From the cell containing the given text, extract its center point as (x, y) coordinate. 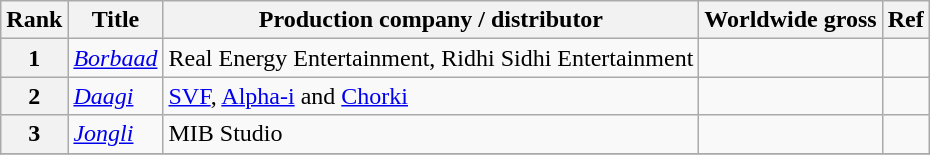
2 (34, 96)
Production company / distributor (431, 20)
MIB Studio (431, 134)
1 (34, 58)
Daagi (116, 96)
Jongli (116, 134)
Real Energy Entertainment, Ridhi Sidhi Entertainment (431, 58)
3 (34, 134)
Worldwide gross (790, 20)
Ref (906, 20)
Borbaad (116, 58)
Rank (34, 20)
SVF, Alpha-i and Chorki (431, 96)
Title (116, 20)
